Identify which cell holds the provided text, then report its (X, Y) central coordinate. 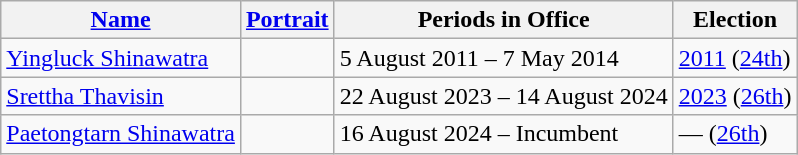
Paetongtarn Shinawatra (121, 134)
2023 (26th) (735, 96)
— (26th) (735, 134)
Name (121, 20)
Periods in Office (504, 20)
16 August 2024 – Incumbent (504, 134)
5 August 2011 – 7 May 2014 (504, 58)
Yingluck Shinawatra (121, 58)
Election (735, 20)
2011 (24th) (735, 58)
Srettha Thavisin (121, 96)
Portrait (287, 20)
22 August 2023 – 14 August 2024 (504, 96)
